Extract the (x, y) coordinate from the center of the cell holding the provided text.  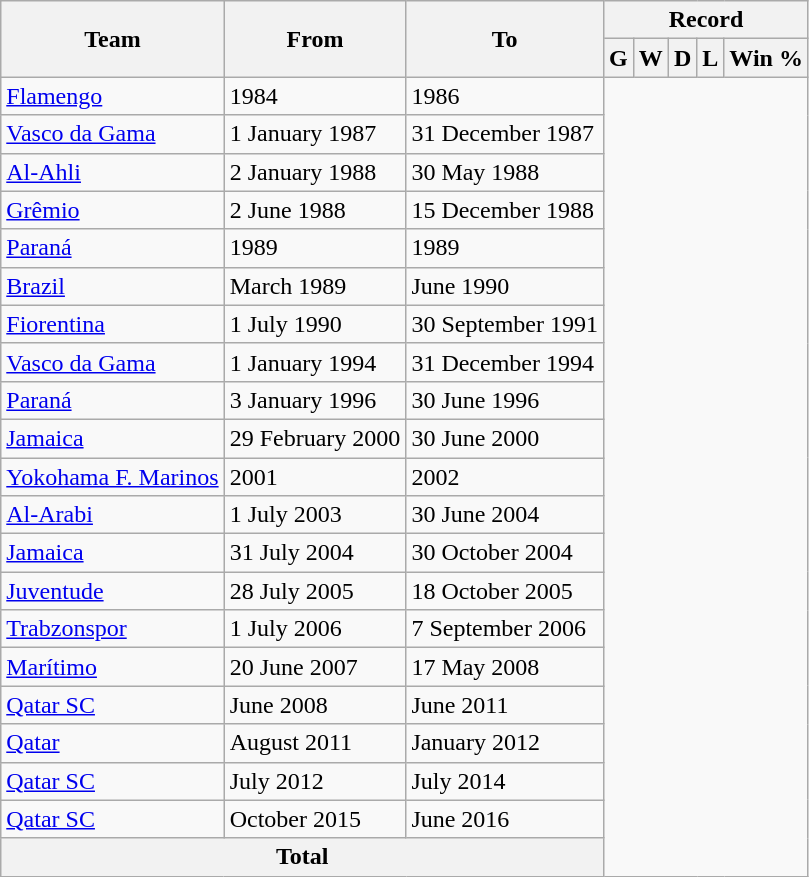
31 December 1987 (505, 134)
Grêmio (112, 210)
Fiorentina (112, 324)
Brazil (112, 286)
To (505, 39)
1986 (505, 96)
July 2012 (315, 781)
2001 (315, 477)
30 May 1988 (505, 172)
30 June 2000 (505, 438)
Marítimo (112, 667)
30 October 2004 (505, 553)
June 2016 (505, 819)
G (619, 58)
June 1990 (505, 286)
7 September 2006 (505, 629)
August 2011 (315, 743)
L (710, 58)
Win % (766, 58)
Yokohama F. Marinos (112, 477)
Al-Arabi (112, 515)
29 February 2000 (315, 438)
D (682, 58)
June 2011 (505, 705)
15 December 1988 (505, 210)
1 January 1987 (315, 134)
1 July 2003 (315, 515)
Qatar (112, 743)
18 October 2005 (505, 591)
Team (112, 39)
June 2008 (315, 705)
Flamengo (112, 96)
17 May 2008 (505, 667)
Total (302, 857)
January 2012 (505, 743)
2002 (505, 477)
30 June 1996 (505, 400)
Trabzonspor (112, 629)
20 June 2007 (315, 667)
2 June 1988 (315, 210)
1 July 2006 (315, 629)
30 June 2004 (505, 515)
Juventude (112, 591)
2 January 1988 (315, 172)
Al-Ahli (112, 172)
From (315, 39)
3 January 1996 (315, 400)
30 September 1991 (505, 324)
31 December 1994 (505, 362)
28 July 2005 (315, 591)
July 2014 (505, 781)
W (650, 58)
31 July 2004 (315, 553)
Record (706, 20)
October 2015 (315, 819)
1984 (315, 96)
1 July 1990 (315, 324)
1 January 1994 (315, 362)
March 1989 (315, 286)
